From the cell containing the given text, extract its center point as (X, Y) coordinate. 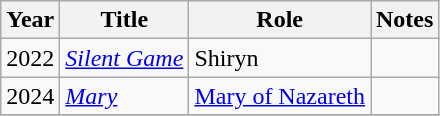
2024 (30, 96)
Year (30, 20)
Notes (404, 20)
Title (124, 20)
Mary (124, 96)
Silent Game (124, 58)
Shiryn (280, 58)
2022 (30, 58)
Mary of Nazareth (280, 96)
Role (280, 20)
